Identify which cell holds the provided text, then report its (x, y) central coordinate. 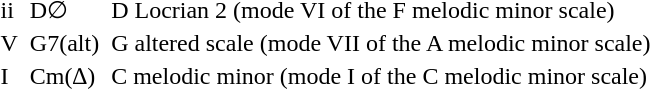
G7(alt) (64, 43)
